Locate the cell with the specified text and output its [X, Y] center coordinate. 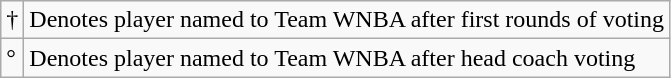
Denotes player named to Team WNBA after first rounds of voting [347, 20]
Denotes player named to Team WNBA after head coach voting [347, 58]
° [12, 58]
† [12, 20]
